Scan for the cell matching the given text and deliver its [X, Y] coordinate at center. 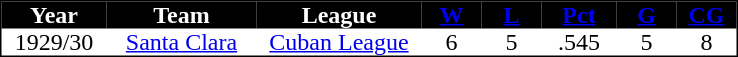
Team [181, 16]
G [646, 16]
Year [54, 16]
Pct [580, 16]
CG [706, 16]
Santa Clara [181, 42]
L [512, 16]
W [452, 16]
Cuban League [338, 42]
League [338, 16]
8 [706, 42]
.545 [580, 42]
1929/30 [54, 42]
6 [452, 42]
